Capture the cell that displays the provided text and extract its [X, Y] central coordinate. 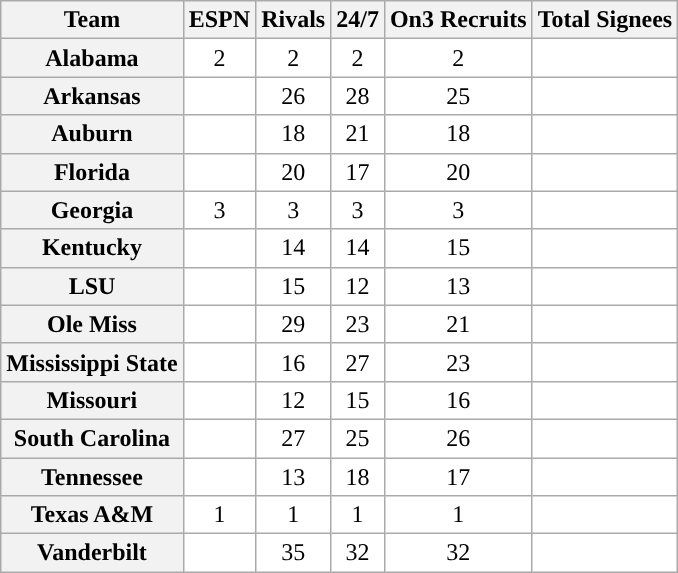
Mississippi State [92, 362]
Ole Miss [92, 324]
Arkansas [92, 96]
Tennessee [92, 477]
Rivals [294, 20]
Auburn [92, 134]
Texas A&M [92, 515]
Georgia [92, 210]
Total Signees [605, 20]
29 [294, 324]
Missouri [92, 400]
Florida [92, 172]
Kentucky [92, 248]
South Carolina [92, 438]
Team [92, 20]
LSU [92, 286]
ESPN [219, 20]
Vanderbilt [92, 553]
35 [294, 553]
24/7 [358, 20]
Alabama [92, 58]
28 [358, 96]
On3 Recruits [458, 20]
